Return (x, y) of the center of cell containing provided text 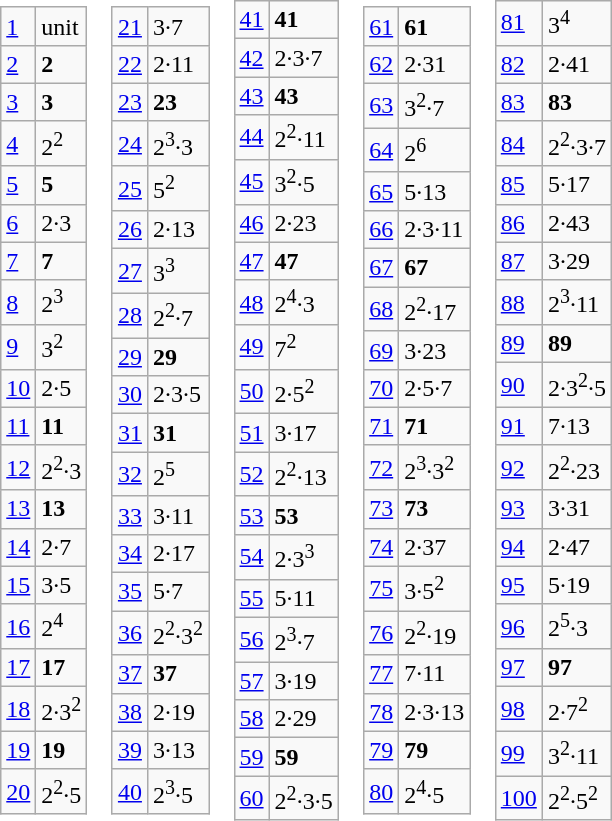
25·3 (576, 626)
2·32·5 (576, 386)
5·13 (434, 191)
92 (518, 468)
50 (252, 392)
36 (130, 634)
9 (18, 348)
98 (518, 710)
90 (518, 386)
22·5 (62, 792)
2·5·7 (434, 388)
2·33 (304, 558)
24·5 (434, 792)
3·31 (576, 509)
2·72 (576, 710)
3·29 (576, 261)
81 (518, 24)
2·52 (304, 392)
3·23 (434, 350)
63 (382, 106)
60 (252, 798)
64 (382, 150)
2·31 (434, 64)
91 (518, 426)
78 (382, 712)
2·13 (178, 230)
58 (252, 719)
23·3 (178, 144)
5·17 (576, 185)
44 (252, 138)
2·11 (178, 64)
22·32 (178, 634)
18 (18, 710)
100 (518, 798)
3·5 (62, 585)
75 (382, 588)
22·7 (178, 316)
22·52 (576, 798)
88 (518, 302)
1 (18, 26)
22·11 (304, 138)
23·32 (434, 468)
56 (252, 640)
2·3 (62, 223)
5·19 (576, 585)
54 (252, 558)
85 (518, 185)
23·11 (576, 302)
22·3·5 (304, 798)
22·17 (434, 310)
23·5 (178, 792)
69 (382, 350)
68 (382, 310)
2·7 (62, 547)
7·11 (434, 674)
65 (382, 191)
20 (18, 792)
22·13 (304, 474)
3·13 (178, 750)
21 (130, 26)
2·3·5 (178, 395)
2·5 (62, 388)
86 (518, 223)
2·47 (576, 547)
70 (382, 388)
76 (382, 634)
46 (252, 223)
42 (252, 58)
2·29 (304, 719)
15 (18, 585)
2·32 (62, 710)
84 (518, 144)
35 (130, 592)
2·3·13 (434, 712)
99 (518, 754)
87 (518, 261)
27 (130, 272)
16 (18, 626)
3·52 (434, 588)
74 (382, 547)
14 (18, 547)
24·3 (304, 302)
96 (518, 626)
77 (382, 674)
32·5 (304, 182)
32·7 (434, 106)
7·13 (576, 426)
28 (130, 316)
51 (252, 433)
22·19 (434, 634)
32·11 (576, 754)
5·7 (178, 592)
2·19 (178, 712)
93 (518, 509)
2·41 (576, 64)
3·7 (178, 26)
57 (252, 681)
22·23 (576, 468)
23·7 (304, 640)
48 (252, 302)
30 (130, 395)
2·43 (576, 223)
3·11 (178, 515)
2·3·7 (304, 58)
39 (130, 750)
55 (252, 598)
2·23 (304, 223)
95 (518, 585)
62 (382, 64)
6 (18, 223)
22·3·7 (576, 144)
2·17 (178, 554)
12 (18, 468)
66 (382, 230)
82 (518, 64)
5·11 (304, 598)
3·17 (304, 433)
2·37 (434, 547)
10 (18, 388)
94 (518, 547)
unit (62, 26)
38 (130, 712)
49 (252, 348)
40 (130, 792)
22·3 (62, 468)
45 (252, 182)
3·19 (304, 681)
4 (18, 144)
2·3·11 (434, 230)
8 (18, 302)
80 (382, 792)
